Scan for the cell matching the given text and deliver its [x, y] coordinate at center. 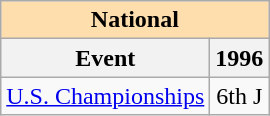
6th J [240, 96]
National [135, 20]
1996 [240, 58]
Event [106, 58]
U.S. Championships [106, 96]
